Extract the (X, Y) coordinate from the center of the cell holding the provided text.  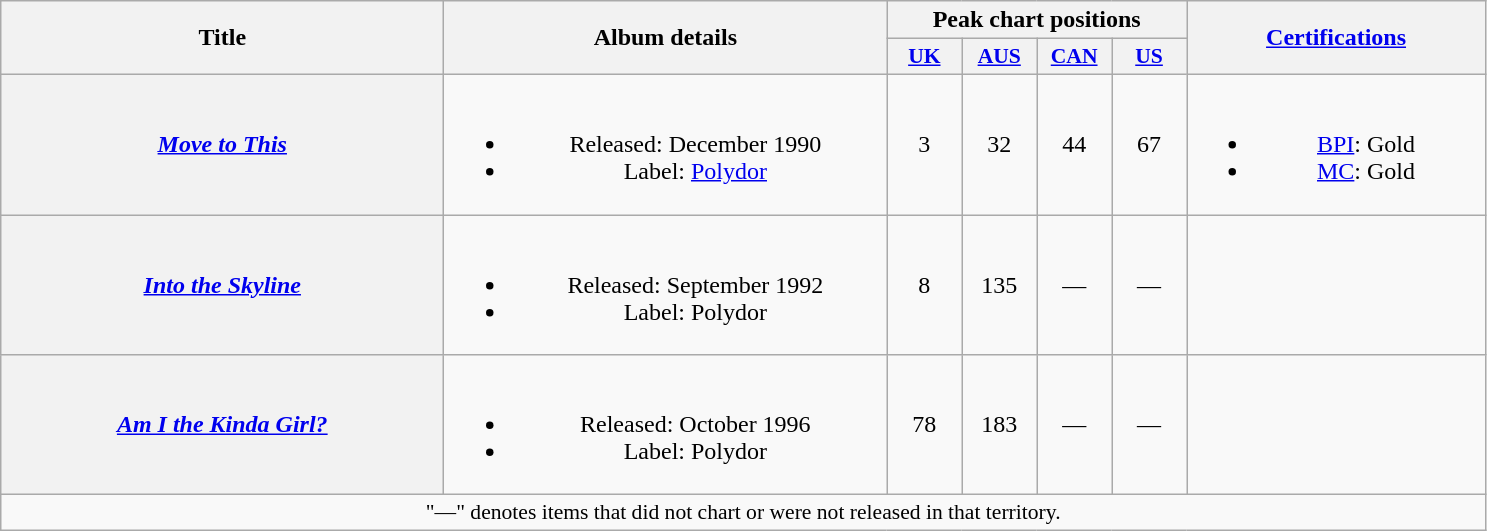
UK (924, 57)
Released: October 1996Label: Polydor (666, 425)
Into the Skyline (222, 284)
AUS (1000, 57)
32 (1000, 144)
Released: September 1992Label: Polydor (666, 284)
44 (1074, 144)
Peak chart positions (1037, 20)
Certifications (1336, 38)
US (1150, 57)
135 (1000, 284)
Title (222, 38)
CAN (1074, 57)
"—" denotes items that did not chart or were not released in that territory. (744, 513)
Move to This (222, 144)
67 (1150, 144)
8 (924, 284)
183 (1000, 425)
3 (924, 144)
78 (924, 425)
Am I the Kinda Girl? (222, 425)
Released: December 1990Label: Polydor (666, 144)
Album details (666, 38)
BPI: GoldMC: Gold (1336, 144)
